Pinpoint the cell where the given text exists, returning its [x, y] midpoint coordinate. 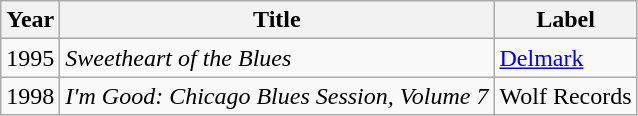
1995 [30, 58]
1998 [30, 96]
Year [30, 20]
Title [277, 20]
I'm Good: Chicago Blues Session, Volume 7 [277, 96]
Wolf Records [566, 96]
Delmark [566, 58]
Label [566, 20]
Sweetheart of the Blues [277, 58]
